Pinpoint the cell where the given text exists, returning its (X, Y) midpoint coordinate. 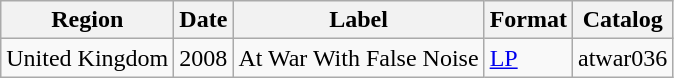
Catalog (622, 20)
2008 (204, 58)
Label (358, 20)
Date (204, 20)
United Kingdom (88, 58)
At War With False Noise (358, 58)
Format (528, 20)
Region (88, 20)
LP (528, 58)
atwar036 (622, 58)
